Find where the given text appears and provide that cell's center as (X, Y) coordinate. 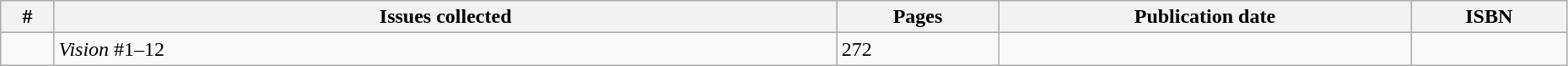
Publication date (1205, 17)
272 (918, 49)
ISBN (1489, 17)
Vision #1–12 (445, 49)
Issues collected (445, 17)
Pages (918, 17)
# (27, 17)
